Return [X, Y] of the center of cell containing provided text 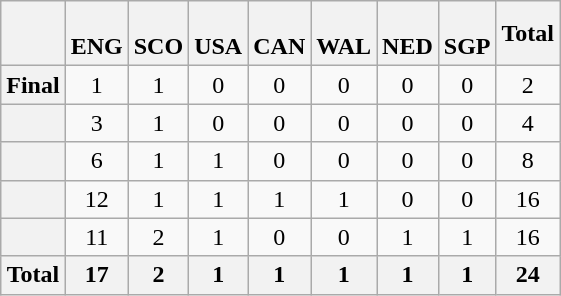
CAN [280, 34]
NED [408, 34]
8 [528, 161]
6 [96, 161]
WAL [344, 34]
4 [528, 123]
SCO [158, 34]
11 [96, 237]
3 [96, 123]
17 [96, 275]
12 [96, 199]
SGP [467, 34]
Final [33, 85]
ENG [96, 34]
USA [218, 34]
24 [528, 275]
